Return (x, y) of the center of cell containing provided text 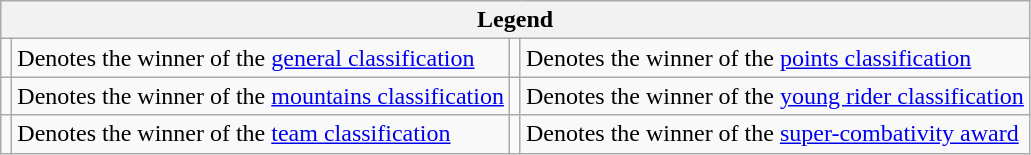
Denotes the winner of the mountains classification (261, 96)
Denotes the winner of the super-combativity award (774, 134)
Denotes the winner of the points classification (774, 58)
Denotes the winner of the team classification (261, 134)
Denotes the winner of the young rider classification (774, 96)
Legend (516, 20)
Denotes the winner of the general classification (261, 58)
